Detect which cell encompasses the target text, then output its [X, Y] center coordinate. 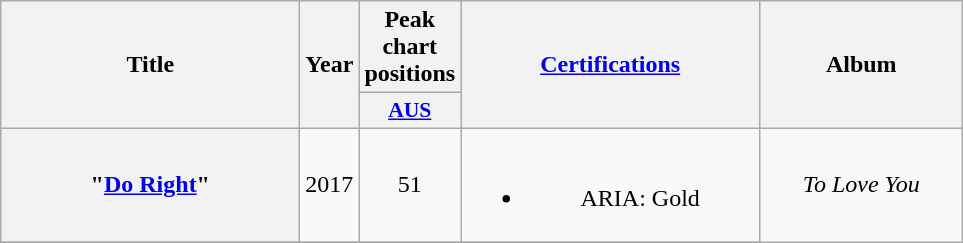
AUS [410, 111]
51 [410, 184]
2017 [330, 184]
Year [330, 65]
"Do Right" [150, 184]
Certifications [610, 65]
Peak chart positions [410, 47]
To Love You [862, 184]
ARIA: Gold [610, 184]
Album [862, 65]
Title [150, 65]
